Determine the (X, Y) coordinate at the center of the cell enclosing the given text.  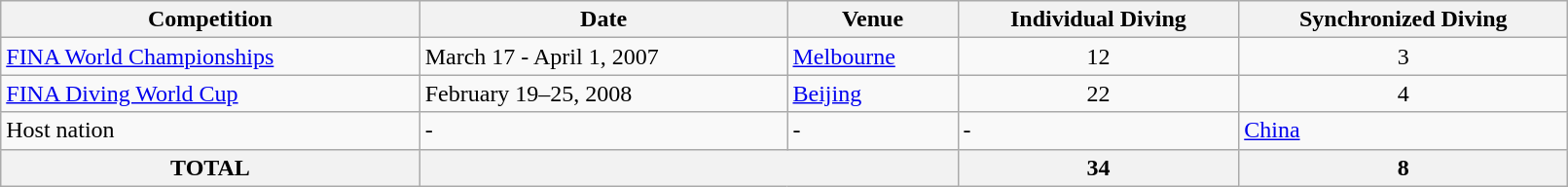
Synchronized Diving (1404, 19)
Date (603, 19)
22 (1098, 93)
4 (1404, 93)
TOTAL (210, 168)
FINA World Championships (210, 56)
Individual Diving (1098, 19)
Venue (872, 19)
Beijing (872, 93)
March 17 - April 1, 2007 (603, 56)
3 (1404, 56)
Melbourne (872, 56)
8 (1404, 168)
34 (1098, 168)
FINA Diving World Cup (210, 93)
Host nation (210, 131)
China (1404, 131)
12 (1098, 56)
Competition (210, 19)
February 19–25, 2008 (603, 93)
